Return (x, y) of the center of cell containing provided text 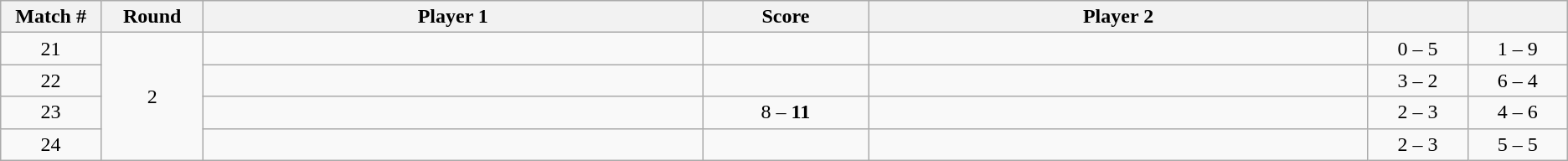
2 (152, 96)
Player 2 (1118, 17)
22 (51, 80)
Player 1 (453, 17)
1 – 9 (1518, 49)
Round (152, 17)
23 (51, 112)
5 – 5 (1518, 144)
8 – 11 (786, 112)
0 – 5 (1417, 49)
3 – 2 (1417, 80)
6 – 4 (1518, 80)
21 (51, 49)
24 (51, 144)
4 – 6 (1518, 112)
Match # (51, 17)
Score (786, 17)
